Identify which cell holds the provided text, then report its [X, Y] central coordinate. 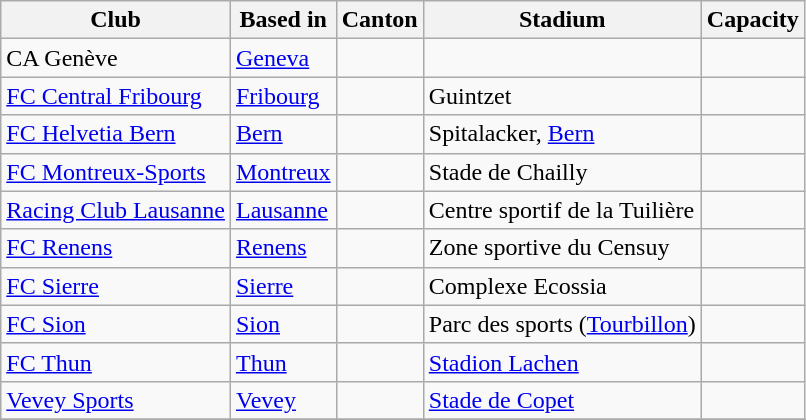
Sion [283, 324]
Stadium [562, 20]
Thun [283, 362]
Canton [380, 20]
Complexe Ecossia [562, 286]
Stade de Chailly [562, 172]
Centre sportif de la Tuilière [562, 210]
Vevey [283, 400]
Sierre [283, 286]
Parc des sports (Tourbillon) [562, 324]
Stade de Copet [562, 400]
Vevey Sports [116, 400]
Guintzet [562, 96]
FC Thun [116, 362]
Racing Club Lausanne [116, 210]
Zone sportive du Censuy [562, 248]
Lausanne [283, 210]
Based in [283, 20]
CA Genève [116, 58]
Bern [283, 134]
FC Helvetia Bern [116, 134]
Fribourg [283, 96]
FC Sierre [116, 286]
Capacity [752, 20]
FC Sion [116, 324]
Montreux [283, 172]
FC Renens [116, 248]
Renens [283, 248]
FC Central Fribourg [116, 96]
Spitalacker, Bern [562, 134]
FC Montreux-Sports [116, 172]
Club [116, 20]
Stadion Lachen [562, 362]
Geneva [283, 58]
